Find where the given text appears and provide that cell's center as (x, y) coordinate. 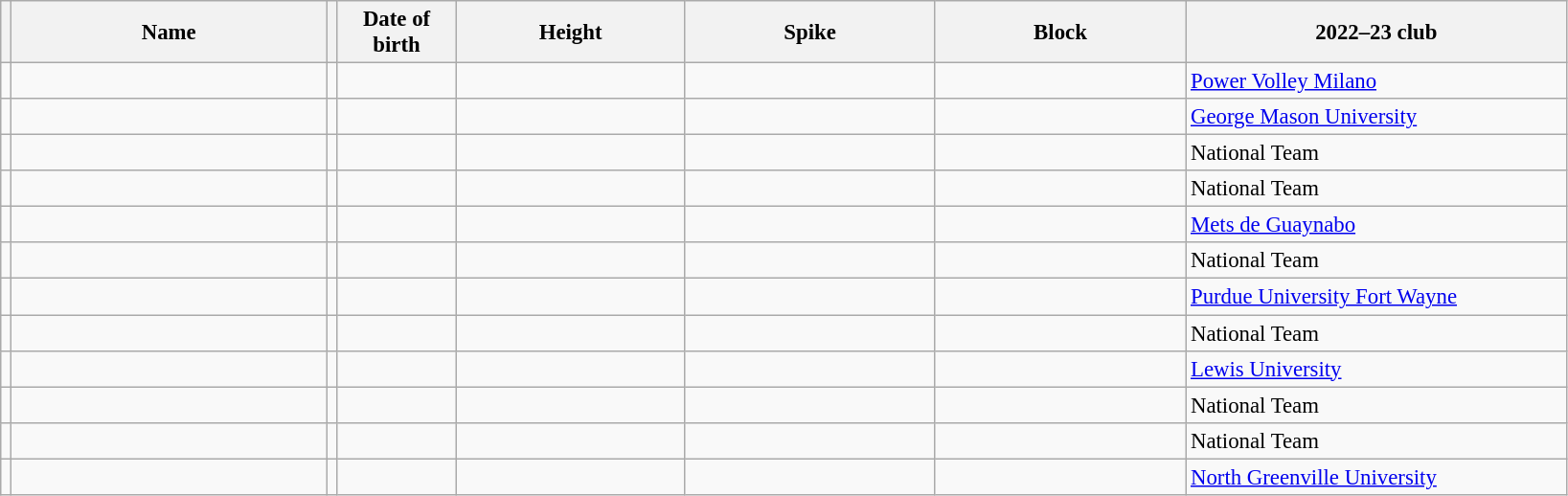
Height (571, 33)
North Greenville University (1376, 477)
Name (169, 33)
Power Volley Milano (1376, 81)
Purdue University Fort Wayne (1376, 297)
Spike (810, 33)
Lewis University (1376, 369)
Block (1059, 33)
Mets de Guaynabo (1376, 225)
Date of birth (397, 33)
George Mason University (1376, 117)
2022–23 club (1376, 33)
